Extract the (X, Y) coordinate from the center of the cell holding the provided text.  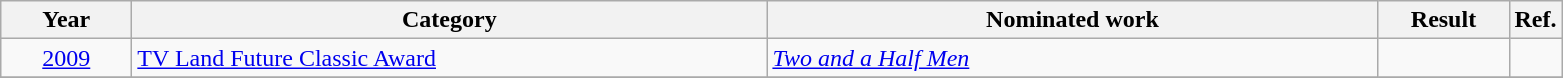
TV Land Future Classic Award (450, 58)
Result (1444, 20)
Two and a Half Men (1072, 58)
Category (450, 20)
2009 (66, 58)
Ref. (1536, 20)
Nominated work (1072, 20)
Year (66, 20)
